Provide the (x, y) coordinate of the cell's center where the given text is located.  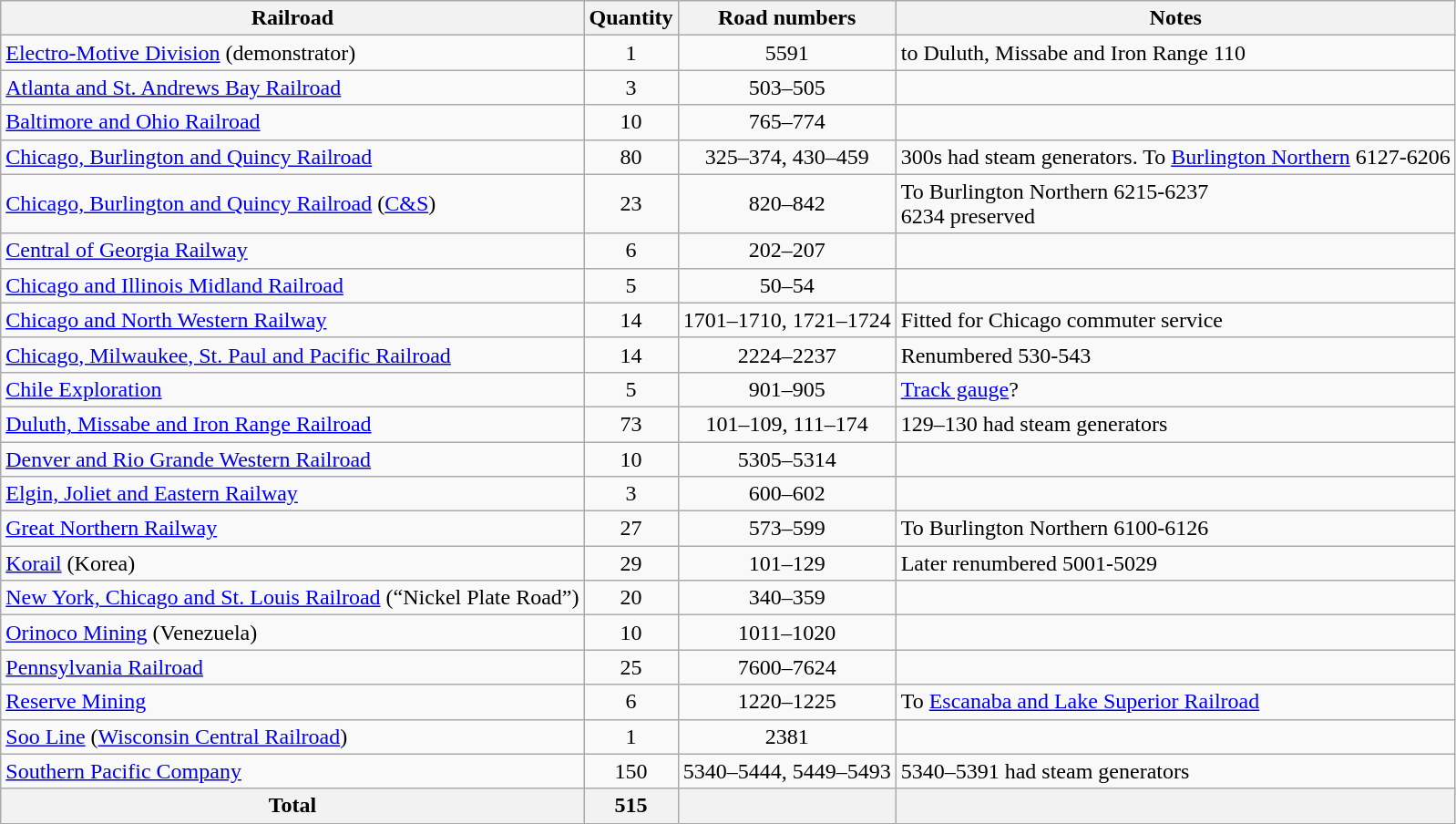
503–505 (787, 88)
Chicago, Burlington and Quincy Railroad (292, 157)
820–842 (787, 204)
Railroad (292, 18)
Chicago, Milwaukee, St. Paul and Pacific Railroad (292, 355)
129–130 had steam generators (1175, 424)
7600–7624 (787, 667)
Soo Line (Wisconsin Central Railroad) (292, 736)
1011–1020 (787, 633)
5340–5444, 5449–5493 (787, 771)
901–905 (787, 389)
Denver and Rio Grande Western Railroad (292, 458)
Later renumbered 5001-5029 (1175, 563)
Central of Georgia Railway (292, 251)
23 (631, 204)
Chile Exploration (292, 389)
5340–5391 had steam generators (1175, 771)
To Escanaba and Lake Superior Railroad (1175, 702)
1701–1710, 1721–1724 (787, 320)
Duluth, Missabe and Iron Range Railroad (292, 424)
Reserve Mining (292, 702)
Chicago and Illinois Midland Railroad (292, 285)
Road numbers (787, 18)
Atlanta and St. Andrews Bay Railroad (292, 88)
20 (631, 598)
73 (631, 424)
Electro-Motive Division (demonstrator) (292, 53)
Southern Pacific Company (292, 771)
To Burlington Northern 6215-62376234 preserved (1175, 204)
101–109, 111–174 (787, 424)
765–774 (787, 122)
150 (631, 771)
5591 (787, 53)
Pennsylvania Railroad (292, 667)
Great Northern Railway (292, 529)
515 (631, 806)
Korail (Korea) (292, 563)
573–599 (787, 529)
Renumbered 530-543 (1175, 355)
300s had steam generators. To Burlington Northern 6127-6206 (1175, 157)
202–207 (787, 251)
New York, Chicago and St. Louis Railroad (“Nickel Plate Road”) (292, 598)
80 (631, 157)
Track gauge? (1175, 389)
Total (292, 806)
2224–2237 (787, 355)
Elgin, Joliet and Eastern Railway (292, 494)
25 (631, 667)
Fitted for Chicago commuter service (1175, 320)
2381 (787, 736)
101–129 (787, 563)
50–54 (787, 285)
1220–1225 (787, 702)
Baltimore and Ohio Railroad (292, 122)
Quantity (631, 18)
5305–5314 (787, 458)
27 (631, 529)
29 (631, 563)
Chicago, Burlington and Quincy Railroad (C&S) (292, 204)
Chicago and North Western Railway (292, 320)
Orinoco Mining (Venezuela) (292, 633)
325–374, 430–459 (787, 157)
600–602 (787, 494)
To Burlington Northern 6100-6126 (1175, 529)
Notes (1175, 18)
340–359 (787, 598)
to Duluth, Missabe and Iron Range 110 (1175, 53)
